Determine the [X, Y] coordinate at the center of the cell enclosing the given text.  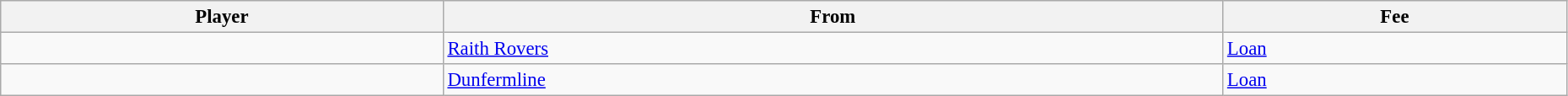
Dunfermline [832, 80]
Raith Rovers [832, 49]
Fee [1395, 17]
From [832, 17]
Player [222, 17]
